Return the (X, Y) coordinate for the center point of the cell that contains the specified text.  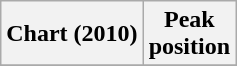
Peakposition (189, 34)
Chart (2010) (72, 34)
